Pinpoint the cell where the given text exists, returning its (X, Y) midpoint coordinate. 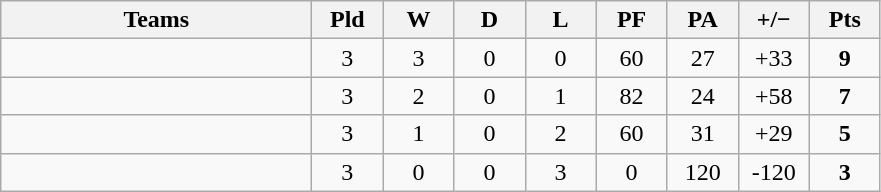
27 (702, 58)
7 (844, 96)
L (560, 20)
120 (702, 172)
+/− (774, 20)
PF (632, 20)
W (418, 20)
+58 (774, 96)
D (490, 20)
+33 (774, 58)
31 (702, 134)
Pts (844, 20)
Pld (348, 20)
+29 (774, 134)
5 (844, 134)
82 (632, 96)
PA (702, 20)
9 (844, 58)
-120 (774, 172)
24 (702, 96)
Teams (156, 20)
